Scan for the cell matching the given text and deliver its [X, Y] coordinate at center. 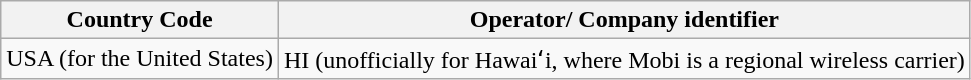
USA (for the United States) [140, 59]
Operator/ Company identifier [624, 20]
HI (unofficially for Hawaiʻi, where Mobi is a regional wireless carrier) [624, 59]
Country Code [140, 20]
